Return the (x, y) coordinate for the center point of the cell that contains the specified text.  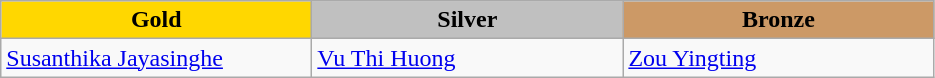
Susanthika Jayasinghe (156, 58)
Gold (156, 20)
Zou Yingting (778, 58)
Vu Thi Huong (468, 58)
Silver (468, 20)
Bronze (778, 20)
